Capture the cell that displays the provided text and extract its [x, y] central coordinate. 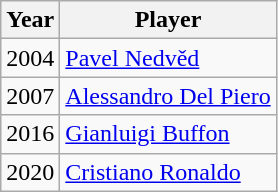
Gianluigi Buffon [168, 134]
Player [168, 20]
2016 [30, 134]
Year [30, 20]
2020 [30, 172]
Pavel Nedvěd [168, 58]
Cristiano Ronaldo [168, 172]
Alessandro Del Piero [168, 96]
2007 [30, 96]
2004 [30, 58]
